Provide the [x, y] coordinate of the cell's center where the given text is located.  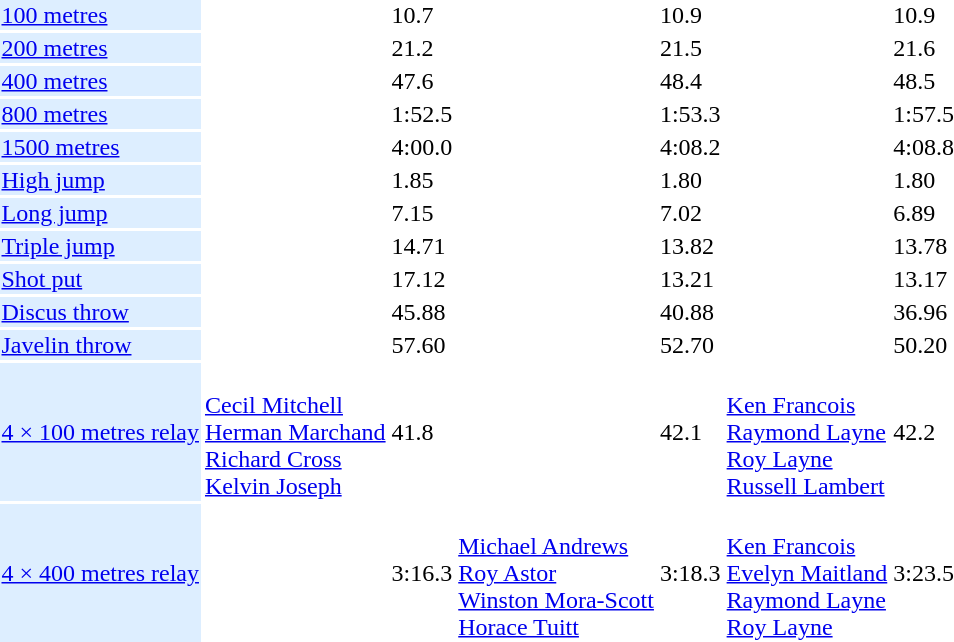
1:52.5 [422, 114]
Discus throw [100, 312]
13.21 [690, 279]
42.1 [690, 432]
3:18.3 [690, 573]
Triple jump [100, 246]
4 × 400 metres relay [100, 573]
13.82 [690, 246]
Javelin throw [100, 345]
Michael Andrews Roy Astor Winston Mora-Scott Horace Tuitt [556, 573]
400 metres [100, 81]
800 metres [100, 114]
10.9 [690, 15]
41.8 [422, 432]
7.02 [690, 213]
Cecil Mitchell Herman Marchand Richard Cross Kelvin Joseph [295, 432]
1.85 [422, 180]
52.70 [690, 345]
Ken Francois Raymond Layne Roy Layne Russell Lambert [807, 432]
1.80 [690, 180]
200 metres [100, 48]
45.88 [422, 312]
4 × 100 metres relay [100, 432]
47.6 [422, 81]
High jump [100, 180]
14.71 [422, 246]
1:53.3 [690, 114]
4:08.2 [690, 147]
21.2 [422, 48]
17.12 [422, 279]
40.88 [690, 312]
Long jump [100, 213]
Shot put [100, 279]
48.4 [690, 81]
21.5 [690, 48]
Ken Francois Evelyn Maitland Raymond Layne Roy Layne [807, 573]
3:16.3 [422, 573]
57.60 [422, 345]
10.7 [422, 15]
4:00.0 [422, 147]
7.15 [422, 213]
1500 metres [100, 147]
100 metres [100, 15]
